Output the [X, Y] coordinate of the center of the cell containing the given text.  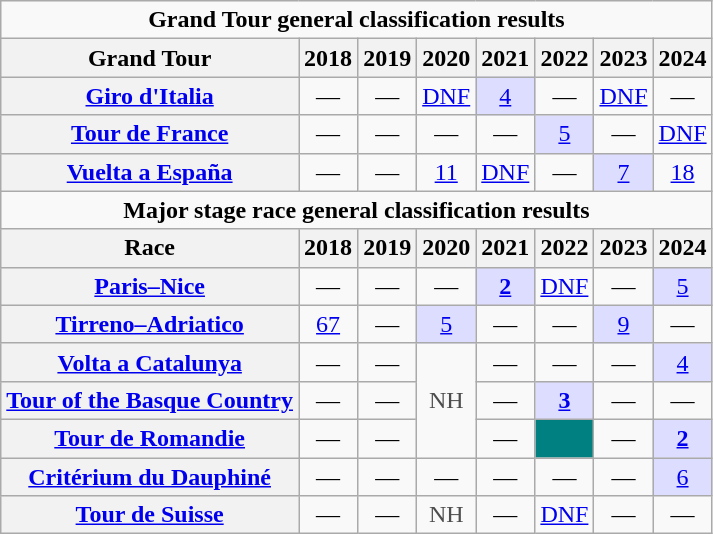
Tour de Suisse [150, 515]
Vuelta a España [150, 172]
Grand Tour general classification results [356, 20]
Tour of the Basque Country [150, 400]
18 [682, 172]
Critérium du Dauphiné [150, 477]
67 [328, 324]
Volta a Catalunya [150, 362]
11 [446, 172]
Tour de France [150, 134]
Giro d'Italia [150, 96]
Tirreno–Adriatico [150, 324]
9 [624, 324]
Tour de Romandie [150, 438]
3 [564, 400]
Major stage race general classification results [356, 210]
7 [624, 172]
Paris–Nice [150, 286]
6 [682, 477]
Grand Tour [150, 58]
Race [150, 248]
